Search for the cell housing the specified text and yield its [X, Y] center coordinate. 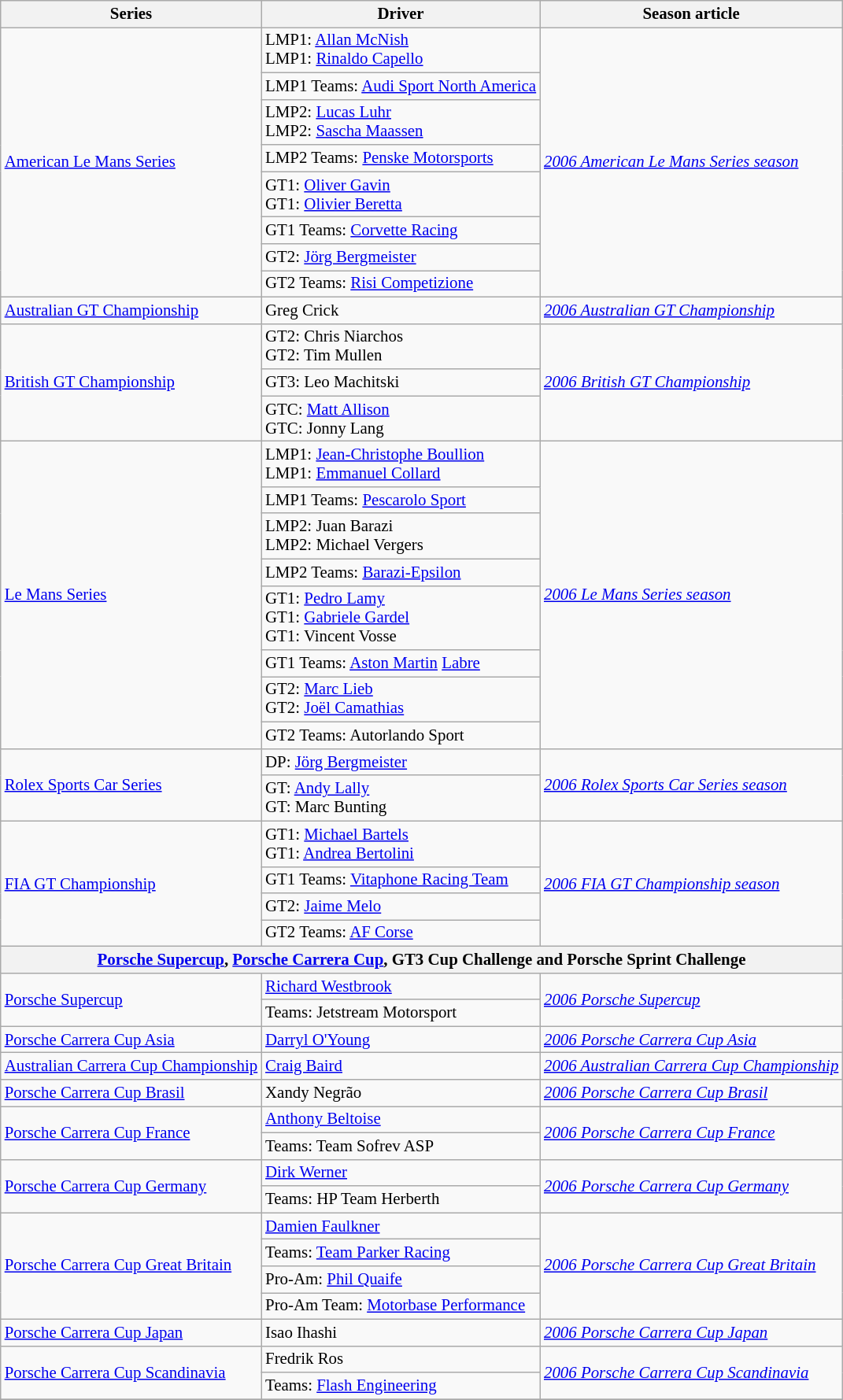
2006 FIA GT Championship season [691, 883]
GT1: Oliver GavinGT1: Olivier Beretta [401, 194]
GT2: Jörg Bergmeister [401, 257]
Teams: Team Sofrev ASP [401, 1146]
2006 British GT Championship [691, 382]
GT2 Teams: AF Corse [401, 933]
Teams: HP Team Herberth [401, 1199]
Teams: Team Parker Racing [401, 1253]
LMP2: Lucas LuhrLMP2: Sascha Maassen [401, 122]
LMP1: Jean-Christophe BoullionLMP1: Emmanuel Collard [401, 464]
2006 Porsche Carrera Cup Asia [691, 1040]
GT1 Teams: Vitaphone Racing Team [401, 880]
2006 Australian Carrera Cup Championship [691, 1066]
LMP2 Teams: Penske Motorsports [401, 158]
Porsche Supercup, Porsche Carrera Cup, GT3 Cup Challenge and Porsche Sprint Challenge [422, 959]
Porsche Carrera Cup Brasil [131, 1093]
GT1 Teams: Corvette Racing [401, 231]
LMP1 Teams: Audi Sport North America [401, 86]
2006 American Le Mans Series season [691, 162]
2006 Porsche Carrera Cup Scandinavia [691, 1372]
GT3: Leo Machitski [401, 382]
GT2: Chris NiarchosGT2: Tim Mullen [401, 346]
Porsche Carrera Cup Germany [131, 1186]
2006 Le Mans Series season [691, 595]
Anthony Beltoise [401, 1120]
Teams: Jetstream Motorsport [401, 1013]
Season article [691, 14]
Greg Crick [401, 310]
Richard Westbrook [401, 986]
Porsche Supercup [131, 999]
2006 Porsche Carrera Cup France [691, 1133]
LMP1 Teams: Pescarolo Sport [401, 500]
Porsche Carrera Cup Japan [131, 1332]
Porsche Carrera Cup Great Britain [131, 1265]
Driver [401, 14]
GT2 Teams: Risi Competizione [401, 283]
British GT Championship [131, 382]
GT1: Pedro LamyGT1: Gabriele GardelGT1: Vincent Vosse [401, 618]
LMP1: Allan McNish LMP1: Rinaldo Capello [401, 50]
GT1 Teams: Aston Martin Labre [401, 663]
Fredrik Ros [401, 1359]
2006 Porsche Carrera Cup Germany [691, 1186]
Pro-Am: Phil Quaife [401, 1280]
Teams: Flash Engineering [401, 1386]
Damien Faulkner [401, 1226]
2006 Rolex Sports Car Series season [691, 785]
GT2: Marc LiebGT2: Joël Camathias [401, 700]
Craig Baird [401, 1066]
2006 Australian GT Championship [691, 310]
GT2: Jaime Melo [401, 907]
GT: Andy LallyGT: Marc Bunting [401, 798]
LMP2: Juan BaraziLMP2: Michael Vergers [401, 536]
Isao Ihashi [401, 1332]
Le Mans Series [131, 595]
Rolex Sports Car Series [131, 785]
2006 Porsche Carrera Cup Japan [691, 1332]
FIA GT Championship [131, 883]
GT2 Teams: Autorlando Sport [401, 736]
Series [131, 14]
Darryl O'Young [401, 1040]
GT1: Michael BartelsGT1: Andrea Bertolini [401, 844]
Porsche Carrera Cup Asia [131, 1040]
Xandy Negrão [401, 1093]
2006 Porsche Supercup [691, 999]
2006 Porsche Carrera Cup Great Britain [691, 1265]
2006 Porsche Carrera Cup Brasil [691, 1093]
Dirk Werner [401, 1173]
Australian GT Championship [131, 310]
DP: Jörg Bergmeister [401, 762]
American Le Mans Series [131, 162]
Pro-Am Team: Motorbase Performance [401, 1306]
LMP2 Teams: Barazi-Epsilon [401, 572]
GTC: Matt AllisonGTC: Jonny Lang [401, 419]
Porsche Carrera Cup France [131, 1133]
Australian Carrera Cup Championship [131, 1066]
Porsche Carrera Cup Scandinavia [131, 1372]
